Search for the cell housing the specified text and yield its (x, y) center coordinate. 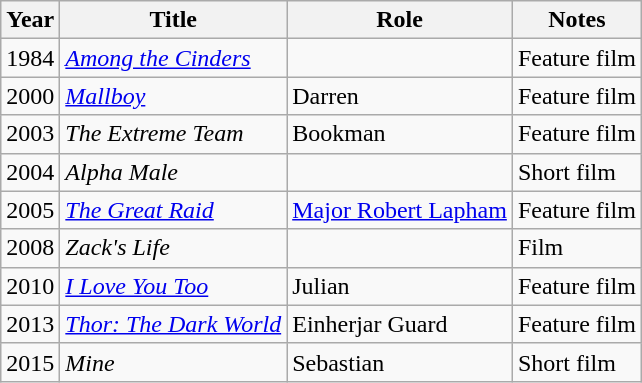
Bookman (400, 134)
Alpha Male (174, 172)
2008 (30, 248)
Thor: The Dark World (174, 324)
Film (576, 248)
2003 (30, 134)
Title (174, 20)
Mine (174, 362)
I Love You Too (174, 286)
The Great Raid (174, 210)
Major Robert Lapham (400, 210)
2005 (30, 210)
Julian (400, 286)
Among the Cinders (174, 58)
The Extreme Team (174, 134)
Zack's Life (174, 248)
Darren (400, 96)
2000 (30, 96)
2013 (30, 324)
Sebastian (400, 362)
Notes (576, 20)
2010 (30, 286)
2004 (30, 172)
Mallboy (174, 96)
1984 (30, 58)
2015 (30, 362)
Einherjar Guard (400, 324)
Role (400, 20)
Year (30, 20)
